Detect which cell encompasses the target text, then output its [x, y] center coordinate. 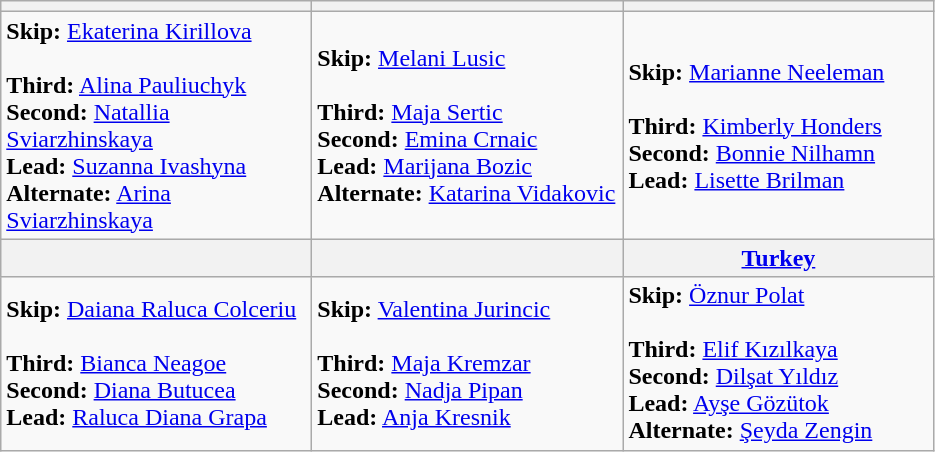
Turkey [778, 258]
Skip: Öznur Polat Third: Elif Kızılkaya Second: Dilşat Yıldız Lead: Ayşe Gözütok Alternate: Şeyda Zengin [778, 364]
Skip: Melani Lusic Third: Maja Sertic Second: Emina Crnaic Lead: Marijana Bozic Alternate: Katarina Vidakovic [468, 126]
Skip: Valentina Jurincic Third: Maja Kremzar Second: Nadja Pipan Lead: Anja Kresnik [468, 364]
Skip: Daiana Raluca Colceriu Third: Bianca Neagoe Second: Diana Butucea Lead: Raluca Diana Grapa [156, 364]
Skip: Marianne Neeleman Third: Kimberly Honders Second: Bonnie Nilhamn Lead: Lisette Brilman [778, 126]
Skip: Ekaterina Kirillova Third: Alina Pauliuchyk Second: Natallia Sviarzhinskaya Lead: Suzanna Ivashyna Alternate: Arina Sviarzhinskaya [156, 126]
